From the cell containing the given text, extract its center point as [x, y] coordinate. 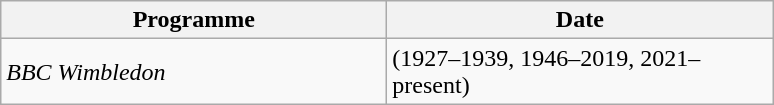
Programme [194, 20]
BBC Wimbledon [194, 72]
(1927–1939, 1946–2019, 2021–present) [580, 72]
Date [580, 20]
